Detect which cell encompasses the target text, then output its (X, Y) center coordinate. 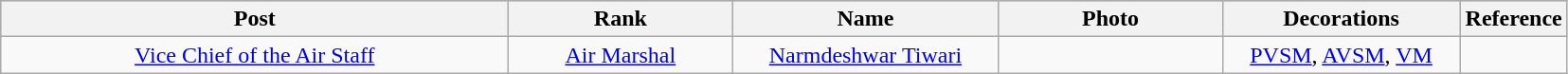
Name (866, 19)
Air Marshal (621, 55)
Post (255, 19)
Photo (1110, 19)
Narmdeshwar Tiwari (866, 55)
Vice Chief of the Air Staff (255, 55)
Reference (1514, 19)
Rank (621, 19)
PVSM, AVSM, VM (1342, 55)
Decorations (1342, 19)
